Scan for the cell matching the given text and deliver its (x, y) coordinate at center. 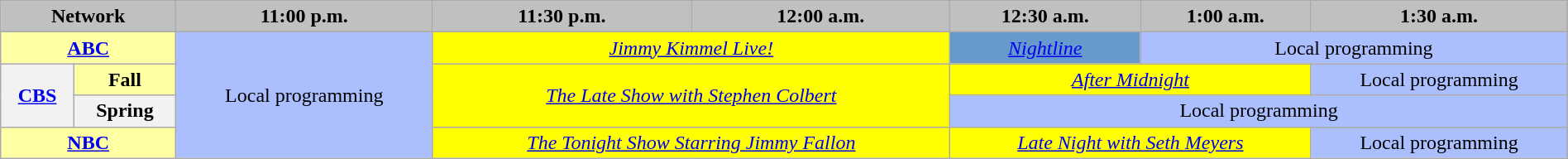
Spring (124, 111)
Network (88, 17)
The Tonight Show Starring Jimmy Fallon (691, 142)
11:00 p.m. (304, 17)
After Midnight (1131, 79)
1:00 a.m. (1226, 17)
1:30 a.m. (1439, 17)
The Late Show with Stephen Colbert (691, 95)
12:30 a.m. (1045, 17)
11:30 p.m. (562, 17)
NBC (88, 142)
12:00 a.m. (820, 17)
CBS (38, 95)
Jimmy Kimmel Live! (691, 48)
Nightline (1045, 48)
Fall (124, 79)
ABC (88, 48)
Late Night with Seth Meyers (1131, 142)
